Return [x, y] of the center of cell containing provided text 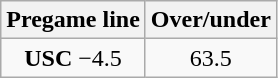
Pregame line [74, 20]
63.5 [210, 58]
USC −4.5 [74, 58]
Over/under [210, 20]
